Scan for the cell matching the given text and deliver its [X, Y] coordinate at center. 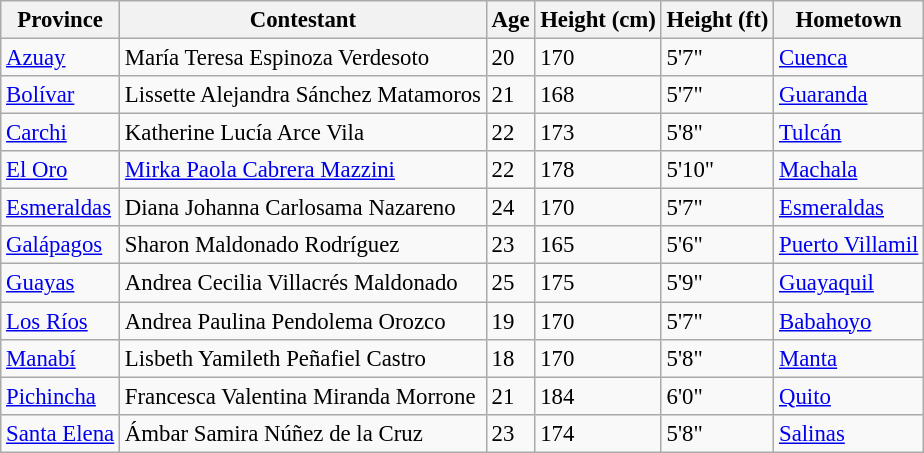
Guaranda [849, 95]
Andrea Cecilia Villacrés Maldonado [304, 283]
19 [510, 321]
El Oro [60, 170]
Azuay [60, 58]
168 [598, 95]
20 [510, 58]
María Teresa Espinoza Verdesoto [304, 58]
Salinas [849, 433]
Carchi [60, 133]
Santa Elena [60, 433]
5'10" [717, 170]
Babahoyo [849, 321]
Katherine Lucía Arce Vila [304, 133]
Sharon Maldonado Rodríguez [304, 245]
5'6" [717, 245]
24 [510, 208]
Manta [849, 358]
Mirka Paola Cabrera Mazzini [304, 170]
Province [60, 20]
Andrea Paulina Pendolema Orozco [304, 321]
Hometown [849, 20]
Cuenca [849, 58]
Puerto Villamil [849, 245]
Ámbar Samira Núñez de la Cruz [304, 433]
Age [510, 20]
184 [598, 396]
Los Ríos [60, 321]
Diana Johanna Carlosama Nazareno [304, 208]
Galápagos [60, 245]
165 [598, 245]
Bolívar [60, 95]
178 [598, 170]
Tulcán [849, 133]
Contestant [304, 20]
Height (cm) [598, 20]
Lisbeth Yamileth Peñafiel Castro [304, 358]
6'0" [717, 396]
Pichincha [60, 396]
Manabí [60, 358]
5'9" [717, 283]
Machala [849, 170]
Guayaquil [849, 283]
25 [510, 283]
Lissette Alejandra Sánchez Matamoros [304, 95]
Quito [849, 396]
Francesca Valentina Miranda Morrone [304, 396]
Height (ft) [717, 20]
173 [598, 133]
174 [598, 433]
175 [598, 283]
18 [510, 358]
Guayas [60, 283]
